Pinpoint the cell where the given text exists, returning its (X, Y) midpoint coordinate. 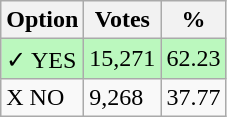
Option (42, 20)
% (194, 20)
Votes (122, 20)
62.23 (194, 59)
37.77 (194, 97)
9,268 (122, 97)
X NO (42, 97)
15,271 (122, 59)
✓ YES (42, 59)
